From the cell containing the given text, extract its center point as [X, Y] coordinate. 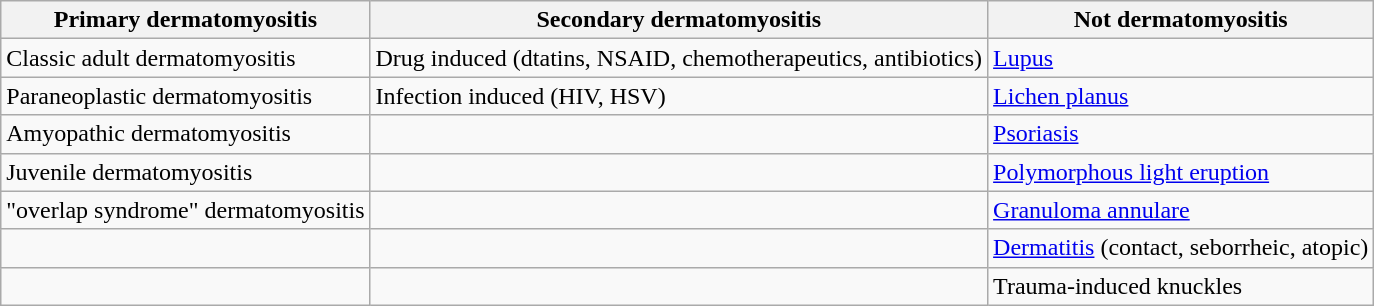
Infection induced (HIV, HSV) [679, 96]
Drug induced (dtatins, NSAID, chemotherapeutics, antibiotics) [679, 58]
Paraneoplastic dermatomyositis [186, 96]
Psoriasis [1181, 134]
Juvenile dermatomyositis [186, 172]
Dermatitis (contact, seborrheic, atopic) [1181, 248]
Lupus [1181, 58]
Amyopathic dermatomyositis [186, 134]
Polymorphous light eruption [1181, 172]
Trauma-induced knuckles [1181, 286]
Not dermatomyositis [1181, 20]
Lichen planus [1181, 96]
Granuloma annulare [1181, 210]
Secondary dermatomyositis [679, 20]
"overlap syndrome" dermatomyositis [186, 210]
Classic adult dermatomyositis [186, 58]
Primary dermatomyositis [186, 20]
